Identify which cell holds the provided text, then report its [x, y] central coordinate. 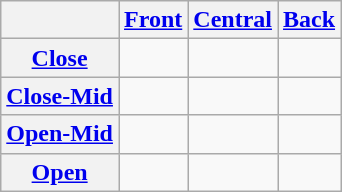
Open-Mid [60, 134]
Back [310, 20]
Open [60, 172]
Close [60, 58]
Front [152, 20]
Central [233, 20]
Close-Mid [60, 96]
